Determine the [x, y] coordinate at the center of the cell enclosing the given text.  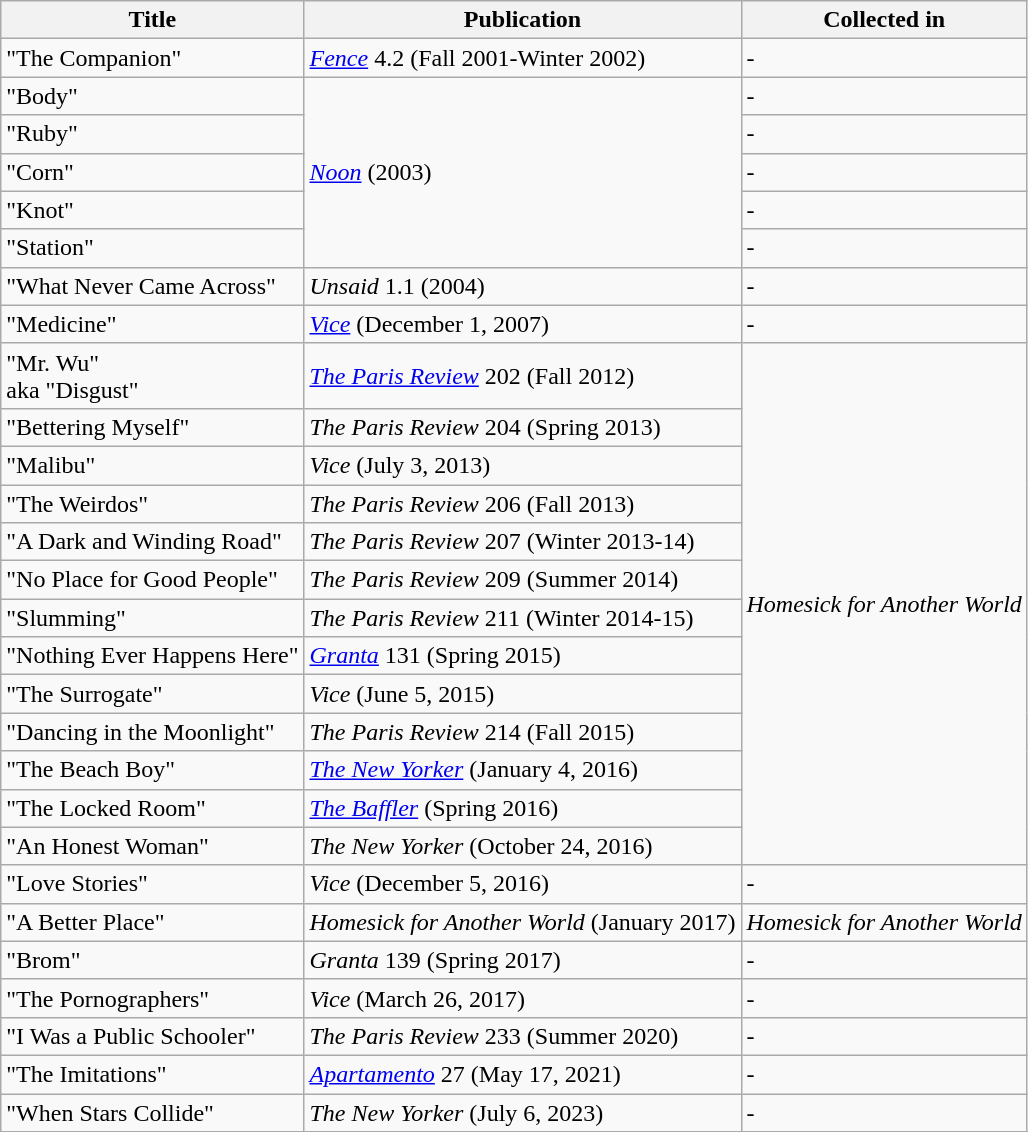
"The Beach Boy" [152, 770]
Publication [522, 20]
The Paris Review 209 (Summer 2014) [522, 580]
Vice (December 1, 2007) [522, 324]
"A Better Place" [152, 922]
Granta 131 (Spring 2015) [522, 656]
The Baffler (Spring 2016) [522, 808]
"Knot" [152, 210]
"No Place for Good People" [152, 580]
"The Pornographers" [152, 998]
"The Imitations" [152, 1074]
"What Never Came Across" [152, 286]
The New Yorker (October 24, 2016) [522, 846]
Collected in [884, 20]
"Ruby" [152, 134]
"Nothing Ever Happens Here" [152, 656]
"The Companion" [152, 58]
"An Honest Woman" [152, 846]
"Love Stories" [152, 884]
The Paris Review 214 (Fall 2015) [522, 732]
Vice (March 26, 2017) [522, 998]
"Slumming" [152, 618]
"The Weirdos" [152, 503]
Vice (June 5, 2015) [522, 694]
The New Yorker (January 4, 2016) [522, 770]
The Paris Review 204 (Spring 2013) [522, 427]
The Paris Review 202 (Fall 2012) [522, 376]
"Brom" [152, 960]
Noon (2003) [522, 172]
Unsaid 1.1 (2004) [522, 286]
"Medicine" [152, 324]
The New Yorker (July 6, 2023) [522, 1113]
"Station" [152, 248]
Vice (December 5, 2016) [522, 884]
Homesick for Another World (January 2017) [522, 922]
"A Dark and Winding Road" [152, 542]
"Corn" [152, 172]
"Mr. Wu"aka "Disgust" [152, 376]
"Bettering Myself" [152, 427]
The Paris Review 207 (Winter 2013-14) [522, 542]
The Paris Review 206 (Fall 2013) [522, 503]
"The Surrogate" [152, 694]
"Body" [152, 96]
"When Stars Collide" [152, 1113]
Vice (July 3, 2013) [522, 465]
The Paris Review 211 (Winter 2014-15) [522, 618]
Title [152, 20]
Apartamento 27 (May 17, 2021) [522, 1074]
Granta 139 (Spring 2017) [522, 960]
The Paris Review 233 (Summer 2020) [522, 1036]
"The Locked Room" [152, 808]
"I Was a Public Schooler" [152, 1036]
"Malibu" [152, 465]
"Dancing in the Moonlight" [152, 732]
Fence 4.2 (Fall 2001-Winter 2002) [522, 58]
